Scan for the cell matching the given text and deliver its [x, y] coordinate at center. 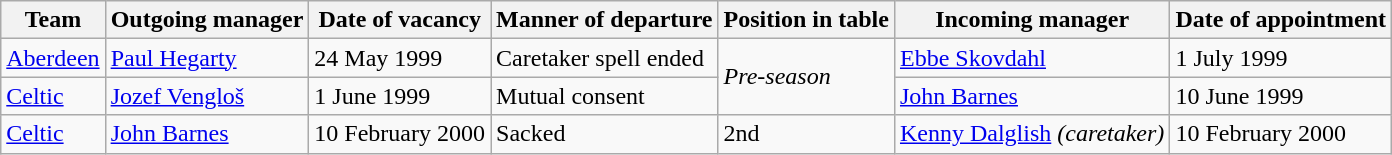
Paul Hegarty [207, 58]
Sacked [604, 134]
Aberdeen [53, 58]
Pre-season [806, 77]
Manner of departure [604, 20]
Jozef Vengloš [207, 96]
Outgoing manager [207, 20]
24 May 1999 [400, 58]
1 June 1999 [400, 96]
Team [53, 20]
Incoming manager [1032, 20]
Kenny Dalglish (caretaker) [1032, 134]
Date of vacancy [400, 20]
1 July 1999 [1281, 58]
10 June 1999 [1281, 96]
Ebbe Skovdahl [1032, 58]
Mutual consent [604, 96]
Position in table [806, 20]
2nd [806, 134]
Date of appointment [1281, 20]
Caretaker spell ended [604, 58]
